Identify which cell holds the provided text, then report its (X, Y) central coordinate. 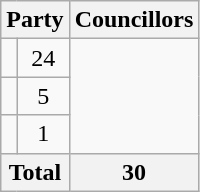
Total (35, 172)
Councillors (134, 20)
1 (43, 134)
Party (35, 20)
30 (134, 172)
24 (43, 58)
5 (43, 96)
